Output the [x, y] coordinate of the center of the cell containing the given text.  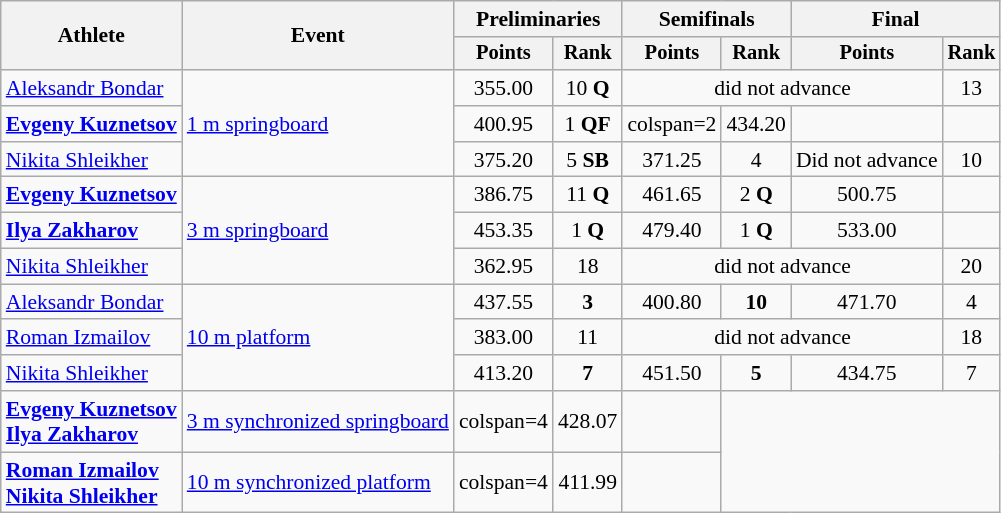
437.55 [504, 302]
400.95 [504, 124]
5 [756, 373]
411.99 [588, 482]
413.20 [504, 373]
2 Q [756, 195]
20 [972, 267]
colspan=2 [672, 124]
10 m synchronized platform [318, 482]
533.00 [867, 231]
Semifinals [706, 19]
371.25 [672, 160]
Roman IzmailovNikita Shleikher [92, 482]
375.20 [504, 160]
Did not advance [867, 160]
Event [318, 36]
400.80 [672, 302]
471.70 [867, 302]
10 m platform [318, 338]
500.75 [867, 195]
386.75 [504, 195]
3 m springboard [318, 230]
11 [588, 338]
Athlete [92, 36]
Ilya Zakharov [92, 231]
Evgeny KuznetsovIlya Zakharov [92, 422]
453.35 [504, 231]
434.75 [867, 373]
434.20 [756, 124]
355.00 [504, 88]
479.40 [672, 231]
428.07 [588, 422]
13 [972, 88]
451.50 [672, 373]
1 QF [588, 124]
11 Q [588, 195]
Final [896, 19]
10 Q [588, 88]
3 [588, 302]
5 SB [588, 160]
1 m springboard [318, 124]
383.00 [504, 338]
Roman Izmailov [92, 338]
Preliminaries [538, 19]
362.95 [504, 267]
461.65 [672, 195]
3 m synchronized springboard [318, 422]
